Scan for the cell matching the given text and deliver its [X, Y] coordinate at center. 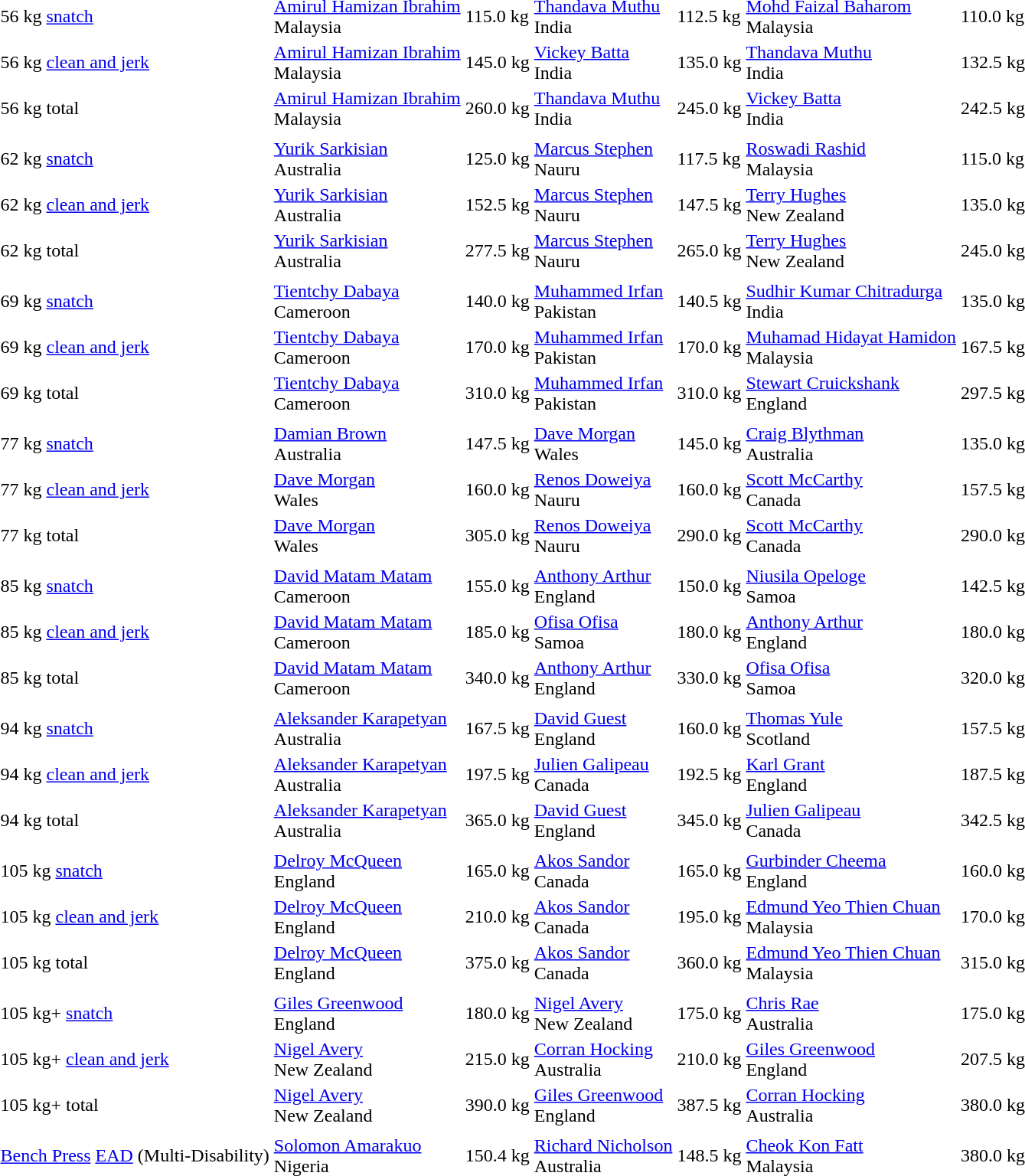
Muhamad Hidayat Hamidon Malaysia [851, 348]
265.0 kg [709, 251]
152.5 kg [498, 205]
195.0 kg [709, 917]
365.0 kg [498, 821]
260.0 kg [498, 109]
345.0 kg [709, 821]
150.0 kg [709, 586]
Chris Rae Australia [851, 1014]
Sudhir Kumar Chitradurga India [851, 302]
Roswadi Rashid Malaysia [851, 159]
125.0 kg [498, 159]
Thomas Yule Scotland [851, 729]
117.5 kg [709, 159]
387.5 kg [709, 1106]
197.5 kg [498, 775]
375.0 kg [498, 963]
192.5 kg [709, 775]
Damian Brown Australia [367, 444]
Stewart Cruickshank England [851, 394]
175.0 kg [709, 1014]
215.0 kg [498, 1060]
290.0 kg [709, 536]
245.0 kg [709, 109]
330.0 kg [709, 678]
140.0 kg [498, 302]
140.5 kg [709, 302]
Gurbinder Cheema England [851, 871]
390.0 kg [498, 1106]
Karl Grant England [851, 775]
185.0 kg [498, 632]
360.0 kg [709, 963]
167.5 kg [498, 729]
Craig Blythman Australia [851, 444]
Niusila Opeloge Samoa [851, 586]
305.0 kg [498, 536]
277.5 kg [498, 251]
155.0 kg [498, 586]
135.0 kg [709, 63]
340.0 kg [498, 678]
